Return the (X, Y) coordinate for the center point of the cell that contains the specified text.  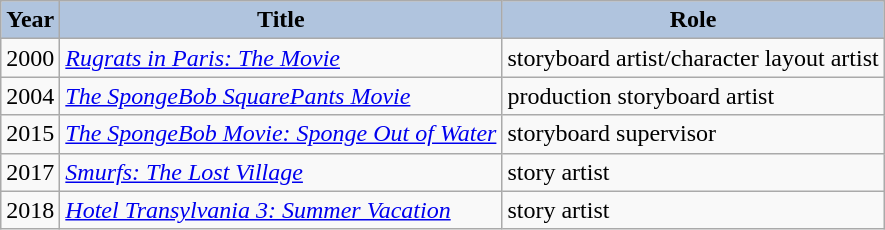
The SpongeBob SquarePants Movie (281, 96)
The SpongeBob Movie: Sponge Out of Water (281, 134)
storyboard artist/character layout artist (693, 58)
Rugrats in Paris: The Movie (281, 58)
2018 (30, 210)
Smurfs: The Lost Village (281, 172)
production storyboard artist (693, 96)
storyboard supervisor (693, 134)
2015 (30, 134)
2004 (30, 96)
Title (281, 20)
2017 (30, 172)
Hotel Transylvania 3: Summer Vacation (281, 210)
Role (693, 20)
Year (30, 20)
2000 (30, 58)
